Return the (x, y) coordinate for the center point of the cell that contains the specified text.  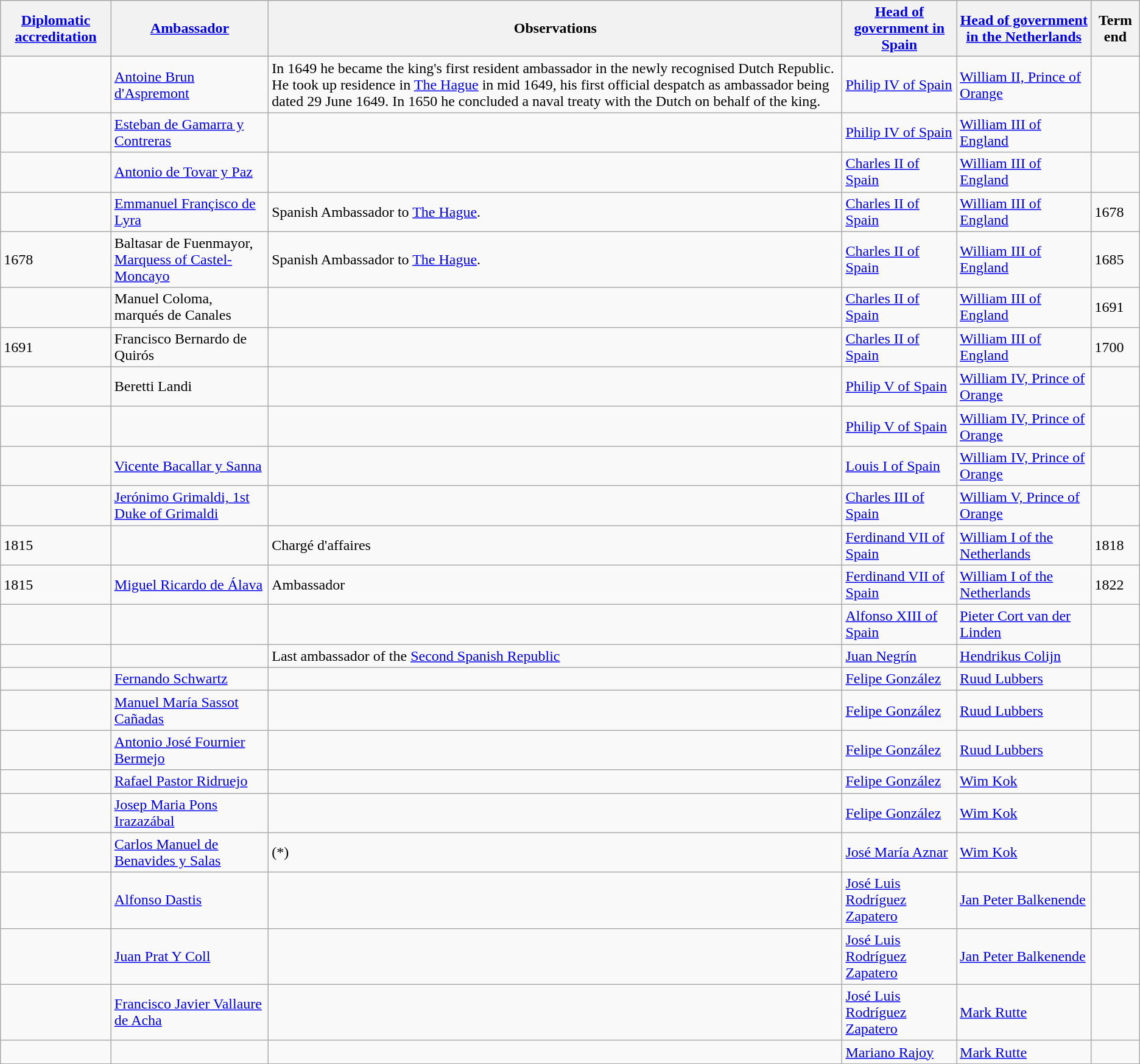
Manuel María Sassot Cañadas (189, 710)
Emmanuel Françisco de Lyra (189, 212)
Manuel Coloma, marqués de Canales (189, 307)
Alfonso Dastis (189, 900)
Hendrikus Colijn (1024, 656)
Head of government in Spain (899, 29)
Rafael Pastor Ridruejo (189, 781)
Josep Maria Pons Irazazábal (189, 812)
(*) (555, 853)
Vicente Bacallar y Sanna (189, 465)
Antonio de Tovar y Paz (189, 172)
William II, Prince of Orange (1024, 85)
Esteban de Gamarra y Contreras (189, 133)
1700 (1116, 347)
Juan Negrín (899, 656)
Louis I of Spain (899, 465)
Head of government in the Netherlands (1024, 29)
Pieter Cort van der Linden (1024, 625)
Francisco Javier Vallaure de Acha (189, 1012)
Fernando Schwartz (189, 679)
Miguel Ricardo de Álava (189, 585)
Diplomatic accreditation (56, 29)
William V, Prince of Orange (1024, 506)
Jerónimo Grimaldi, 1st Duke of Grimaldi (189, 506)
1685 (1116, 259)
Chargé d'affaires (555, 544)
Carlos Manuel de Benavides y Salas (189, 853)
José María Aznar (899, 853)
Antoine Brun d'Aspremont (189, 85)
Last ambassador of the Second Spanish Republic (555, 656)
Antonio José Fournier Bermejo (189, 750)
Term end (1116, 29)
Baltasar de Fuenmayor, Marquess of Castel-Moncayo (189, 259)
Beretti Landi (189, 386)
Mariano Rajoy (899, 1052)
Charles III of Spain (899, 506)
Juan Prat Y Coll (189, 956)
Alfonso XIII of Spain (899, 625)
Observations (555, 29)
1818 (1116, 544)
Francisco Bernardo de Quirós (189, 347)
1822 (1116, 585)
